Return the (X, Y) coordinate for the center point of the cell that contains the specified text.  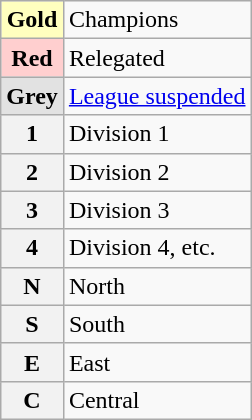
4 (32, 248)
E (32, 362)
Division 4, etc. (157, 248)
Relegated (157, 58)
Division 1 (157, 134)
East (157, 362)
South (157, 324)
Division 2 (157, 172)
Champions (157, 20)
N (32, 286)
Grey (32, 96)
Red (32, 58)
1 (32, 134)
S (32, 324)
Central (157, 400)
3 (32, 210)
C (32, 400)
League suspended (157, 96)
Division 3 (157, 210)
2 (32, 172)
North (157, 286)
Gold (32, 20)
